From the cell containing the given text, extract its center point as (x, y) coordinate. 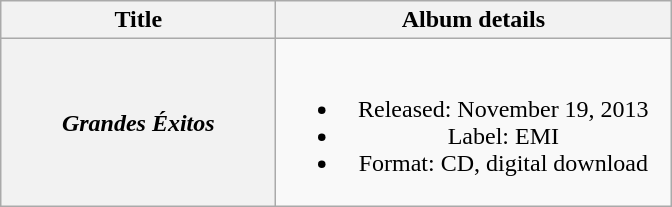
Album details (474, 20)
Released: November 19, 2013Label: EMIFormat: CD, digital download (474, 122)
Grandes Éxitos (138, 122)
Title (138, 20)
